Extract the (x, y) coordinate from the center of the cell holding the provided text.  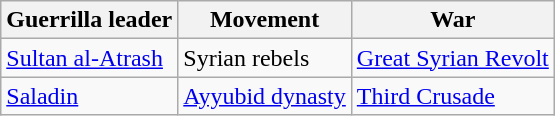
War (452, 20)
Movement (265, 20)
Ayyubid dynasty (265, 96)
Sultan al-Atrash (90, 58)
Saladin (90, 96)
Third Crusade (452, 96)
Great Syrian Revolt (452, 58)
Syrian rebels (265, 58)
Guerrilla leader (90, 20)
